Output the [X, Y] coordinate of the center of the cell containing the given text.  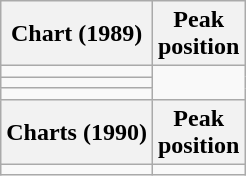
Chart (1989) [77, 34]
Charts (1990) [77, 132]
